Scan for the cell matching the given text and deliver its (x, y) coordinate at center. 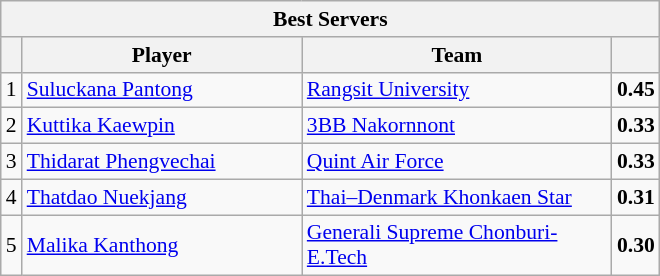
Malika Kanthong (162, 246)
Suluckana Pantong (162, 90)
Thatdao Nuekjang (162, 197)
Thidarat Phengvechai (162, 162)
Thai–Denmark Khonkaen Star (457, 197)
Rangsit University (457, 90)
Generali Supreme Chonburi-E.Tech (457, 246)
0.30 (636, 246)
0.45 (636, 90)
3BB Nakornnont (457, 126)
1 (12, 90)
Best Servers (330, 19)
Kuttika Kaewpin (162, 126)
4 (12, 197)
2 (12, 126)
Player (162, 55)
0.31 (636, 197)
Team (457, 55)
Quint Air Force (457, 162)
5 (12, 246)
3 (12, 162)
